Identify which cell holds the provided text, then report its [x, y] central coordinate. 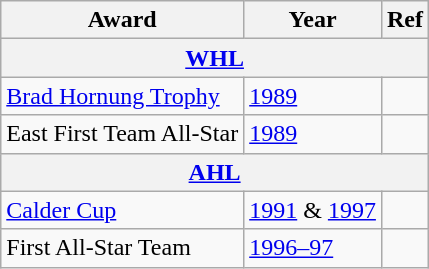
Ref [404, 20]
AHL [215, 172]
1996–97 [313, 248]
Brad Hornung Trophy [122, 96]
First All-Star Team [122, 248]
1991 & 1997 [313, 210]
Calder Cup [122, 210]
Year [313, 20]
WHL [215, 58]
Award [122, 20]
East First Team All-Star [122, 134]
